Return [X, Y] of the center of cell containing provided text 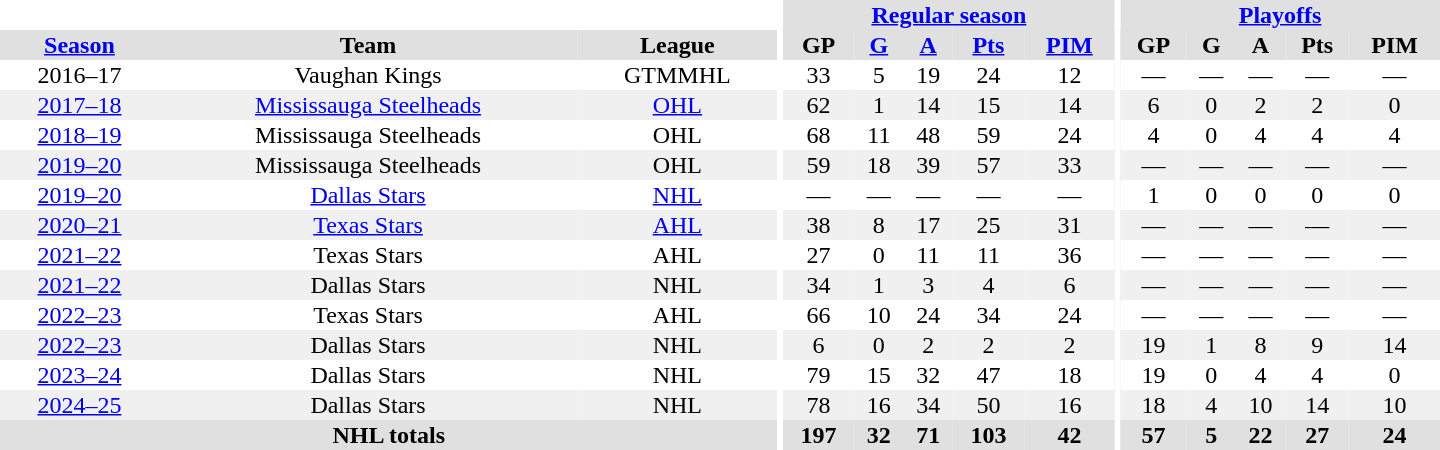
38 [818, 225]
2020–21 [80, 225]
66 [818, 315]
9 [1317, 345]
2024–25 [80, 405]
25 [988, 225]
22 [1260, 435]
50 [988, 405]
31 [1070, 225]
103 [988, 435]
NHL totals [389, 435]
Season [80, 45]
Team [368, 45]
Vaughan Kings [368, 75]
78 [818, 405]
12 [1070, 75]
17 [928, 225]
48 [928, 135]
197 [818, 435]
42 [1070, 435]
68 [818, 135]
2018–19 [80, 135]
47 [988, 375]
Regular season [949, 15]
36 [1070, 255]
2017–18 [80, 105]
39 [928, 165]
3 [928, 285]
League [677, 45]
Playoffs [1280, 15]
71 [928, 435]
2023–24 [80, 375]
2016–17 [80, 75]
79 [818, 375]
62 [818, 105]
GTMMHL [677, 75]
